Locate the cell with the specified text and output its (x, y) center coordinate. 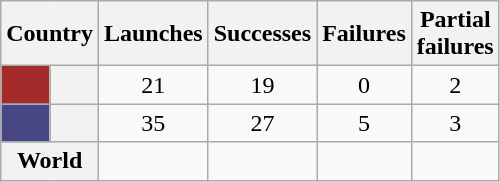
Failures (364, 34)
Country (50, 34)
35 (153, 123)
Successes (262, 34)
27 (262, 123)
World (50, 161)
5 (364, 123)
19 (262, 85)
Partialfailures (455, 34)
2 (455, 85)
21 (153, 85)
Launches (153, 34)
0 (364, 85)
3 (455, 123)
